Scan for the cell matching the given text and deliver its (x, y) coordinate at center. 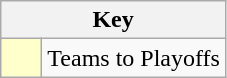
Key (114, 20)
Teams to Playoffs (134, 58)
